Determine the [X, Y] coordinate at the center of the cell enclosing the given text.  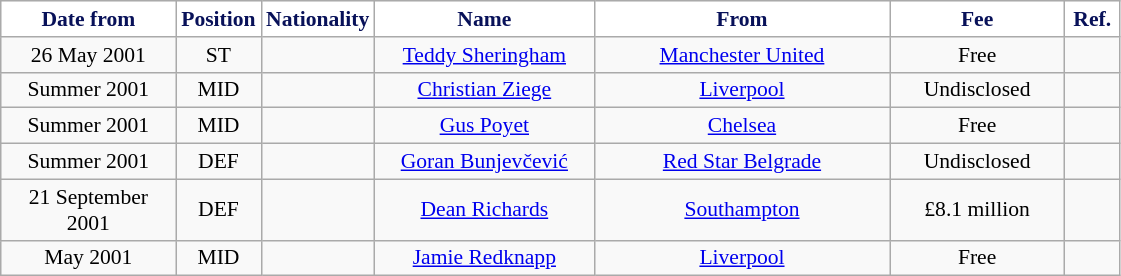
From [742, 19]
Christian Ziege [484, 90]
Name [484, 19]
Jamie Redknapp [484, 258]
Gus Poyet [484, 126]
26 May 2001 [88, 55]
ST [218, 55]
21 September 2001 [88, 210]
Teddy Sheringham [484, 55]
May 2001 [88, 258]
Dean Richards [484, 210]
£8.1 million [978, 210]
Red Star Belgrade [742, 162]
Nationality [318, 19]
Position [218, 19]
Date from [88, 19]
Fee [978, 19]
Ref. [1092, 19]
Chelsea [742, 126]
Goran Bunjevčević [484, 162]
Southampton [742, 210]
Manchester United [742, 55]
